Return the [x, y] coordinate for the center point of the cell that contains the specified text.  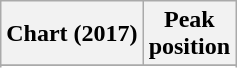
Peakposition [189, 34]
Chart (2017) [72, 34]
